Extract the [X, Y] coordinate from the center of the cell holding the provided text.  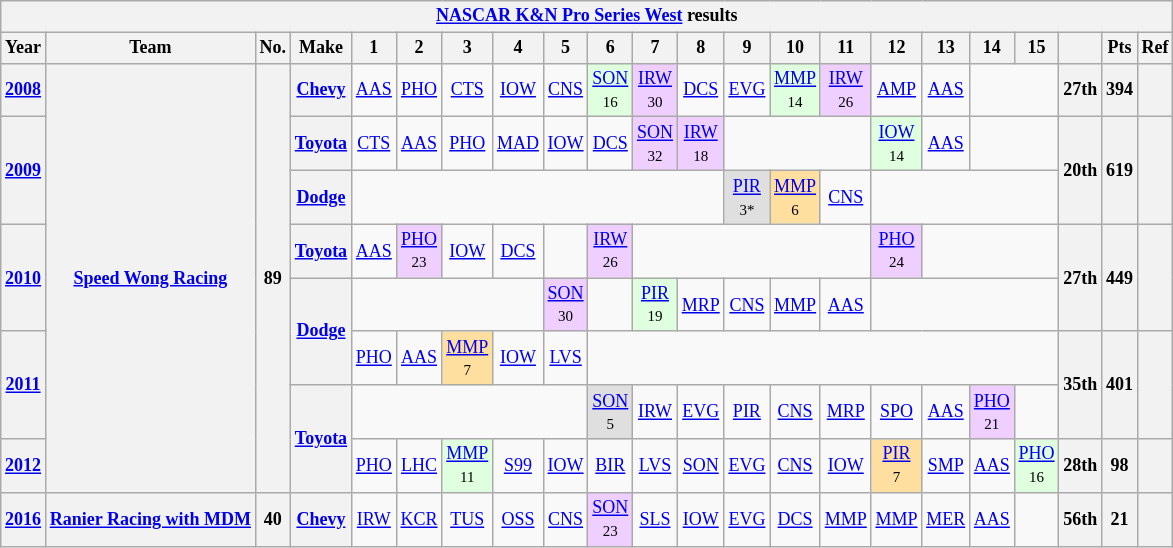
Ranier Racing with MDM [150, 519]
Pts [1120, 48]
PHO23 [419, 251]
MAD [518, 144]
35th [1080, 384]
NASCAR K&N Pro Series West results [587, 16]
15 [1036, 48]
AMP [896, 90]
2011 [24, 384]
2012 [24, 466]
Ref [1155, 48]
LHC [419, 466]
No. [272, 48]
6 [610, 48]
28th [1080, 466]
PIR7 [896, 466]
MMP7 [468, 358]
PIR19 [656, 305]
2010 [24, 278]
5 [566, 48]
2009 [24, 170]
SON [700, 466]
21 [1120, 519]
4 [518, 48]
14 [992, 48]
KCR [419, 519]
13 [946, 48]
98 [1120, 466]
MMP14 [796, 90]
401 [1120, 384]
Year [24, 48]
PHO16 [1036, 466]
MMP11 [468, 466]
OSS [518, 519]
40 [272, 519]
PIR [747, 412]
SON23 [610, 519]
449 [1120, 278]
2016 [24, 519]
12 [896, 48]
2008 [24, 90]
IRW30 [656, 90]
2 [419, 48]
IOW14 [896, 144]
SON32 [656, 144]
10 [796, 48]
SPO [896, 412]
Team [150, 48]
394 [1120, 90]
IRW18 [700, 144]
3 [468, 48]
PIR3* [747, 197]
1 [374, 48]
8 [700, 48]
PHO21 [992, 412]
Make [320, 48]
TUS [468, 519]
S99 [518, 466]
PHO24 [896, 251]
SON5 [610, 412]
Speed Wong Racing [150, 278]
20th [1080, 170]
7 [656, 48]
SLS [656, 519]
9 [747, 48]
MER [946, 519]
89 [272, 278]
56th [1080, 519]
619 [1120, 170]
BIR [610, 466]
MMP6 [796, 197]
SMP [946, 466]
SON30 [566, 305]
11 [846, 48]
SON16 [610, 90]
